Output the [X, Y] coordinate of the center of the cell containing the given text.  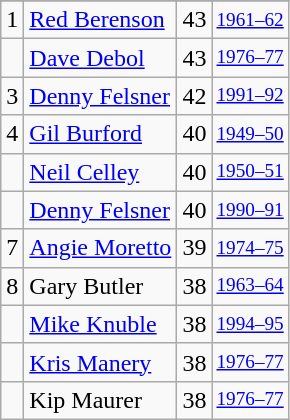
7 [12, 248]
1994–95 [250, 324]
1990–91 [250, 210]
Kip Maurer [100, 400]
39 [194, 248]
Red Berenson [100, 20]
1949–50 [250, 134]
1991–92 [250, 96]
Dave Debol [100, 58]
Angie Moretto [100, 248]
Kris Manery [100, 362]
1 [12, 20]
Gary Butler [100, 286]
42 [194, 96]
1963–64 [250, 286]
1961–62 [250, 20]
1950–51 [250, 172]
1974–75 [250, 248]
Neil Celley [100, 172]
Mike Knuble [100, 324]
8 [12, 286]
Gil Burford [100, 134]
4 [12, 134]
3 [12, 96]
